Locate the cell with the specified text and output its (x, y) center coordinate. 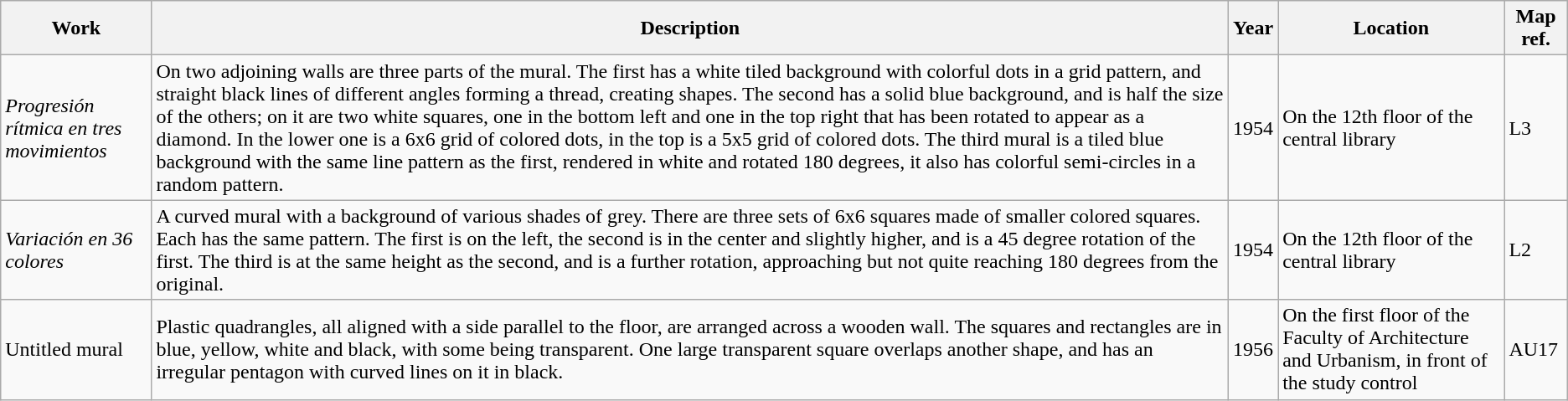
L2 (1536, 249)
L3 (1536, 127)
Progresión rítmica en tres movimientos (76, 127)
Untitled mural (76, 350)
AU17 (1536, 350)
On the first floor of the Faculty of Architecture and Urbanism, in front of the study control (1391, 350)
Location (1391, 28)
Variación en 36 colores (76, 249)
Description (690, 28)
Map ref. (1536, 28)
Year (1253, 28)
1956 (1253, 350)
Work (76, 28)
